Capture the cell that displays the provided text and extract its (X, Y) central coordinate. 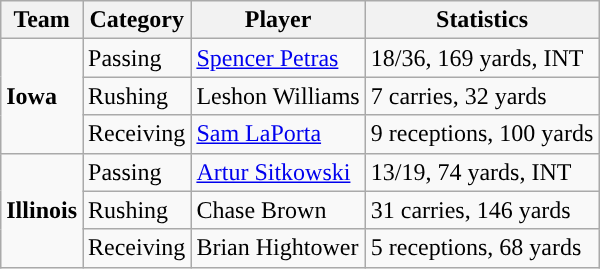
Leshon Williams (278, 96)
Player (278, 20)
Sam LaPorta (278, 134)
Spencer Petras (278, 58)
13/19, 74 yards, INT (482, 172)
Team (42, 20)
Brian Hightower (278, 248)
18/36, 169 yards, INT (482, 58)
31 carries, 146 yards (482, 210)
9 receptions, 100 yards (482, 134)
Illinois (42, 210)
Category (137, 20)
Chase Brown (278, 210)
Iowa (42, 96)
5 receptions, 68 yards (482, 248)
7 carries, 32 yards (482, 96)
Artur Sitkowski (278, 172)
Statistics (482, 20)
